For the text-containing cell, return its midpoint in (X, Y) coordinate format. 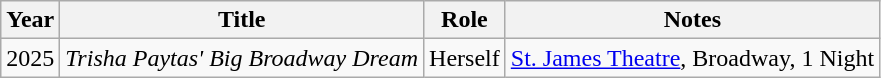
Herself (465, 58)
Trisha Paytas' Big Broadway Dream (242, 58)
St. James Theatre, Broadway, 1 Night (692, 58)
2025 (30, 58)
Role (465, 20)
Title (242, 20)
Year (30, 20)
Notes (692, 20)
